Search for the cell housing the specified text and yield its (x, y) center coordinate. 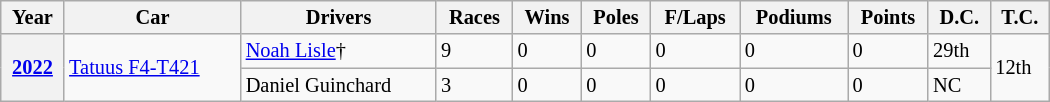
T.C. (1020, 17)
Car (152, 17)
Tatuus F4-T421 (152, 68)
Wins (548, 17)
Year (33, 17)
Points (888, 17)
29th (959, 51)
Podiums (794, 17)
2022 (33, 68)
3 (474, 85)
9 (474, 51)
NC (959, 85)
Drivers (338, 17)
F/Laps (696, 17)
Daniel Guinchard (338, 85)
D.C. (959, 17)
Poles (616, 17)
Noah Lisle† (338, 51)
Races (474, 17)
12th (1020, 68)
